Determine the [x, y] coordinate at the center of the cell enclosing the given text.  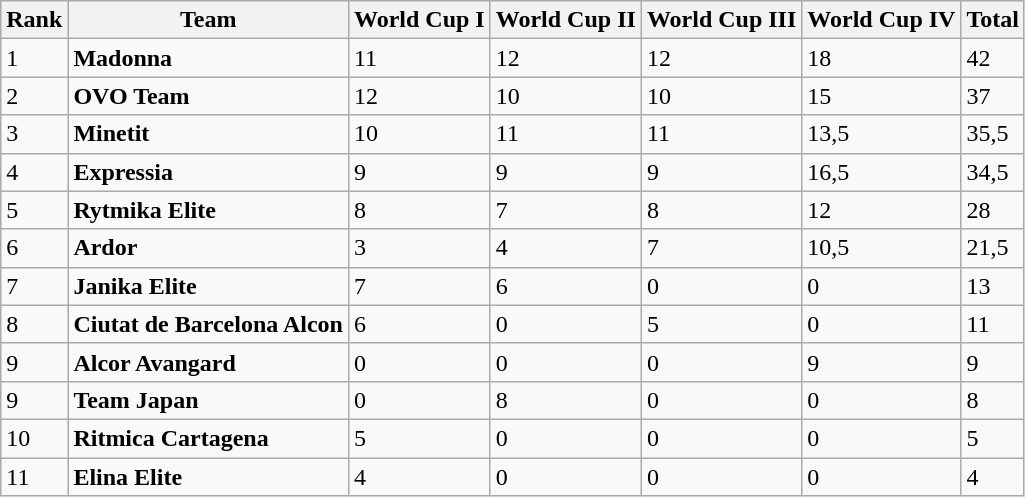
Rank [34, 20]
42 [993, 58]
World Cup III [721, 20]
Janika Elite [208, 286]
15 [882, 96]
Rytmika Elite [208, 210]
13,5 [882, 134]
2 [34, 96]
35,5 [993, 134]
World Cup I [419, 20]
Team [208, 20]
28 [993, 210]
18 [882, 58]
37 [993, 96]
Alcor Avangard [208, 362]
Ciutat de Barcelona Alcon [208, 324]
13 [993, 286]
Ritmica Cartagena [208, 438]
Total [993, 20]
Ardor [208, 248]
21,5 [993, 248]
34,5 [993, 172]
Team Japan [208, 400]
World Cup II [566, 20]
10,5 [882, 248]
World Cup IV [882, 20]
1 [34, 58]
OVO Team [208, 96]
Minetit [208, 134]
Elina Elite [208, 477]
16,5 [882, 172]
Madonna [208, 58]
Expressia [208, 172]
